Pinpoint the cell where the given text exists, returning its (x, y) midpoint coordinate. 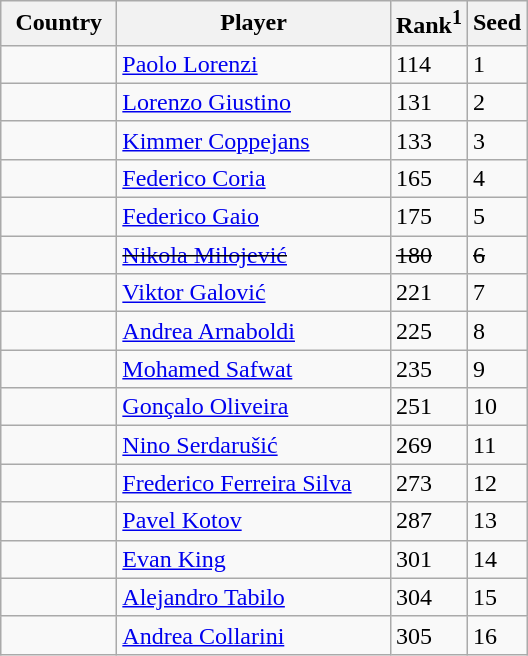
12 (496, 483)
Lorenzo Giustino (254, 102)
131 (428, 102)
Mohamed Safwat (254, 369)
Player (254, 24)
Federico Gaio (254, 217)
225 (428, 331)
133 (428, 140)
221 (428, 293)
4 (496, 178)
Country (59, 24)
Andrea Arnaboldi (254, 331)
Evan King (254, 559)
180 (428, 255)
13 (496, 521)
16 (496, 635)
Nikola Milojević (254, 255)
Andrea Collarini (254, 635)
8 (496, 331)
Frederico Ferreira Silva (254, 483)
Pavel Kotov (254, 521)
Paolo Lorenzi (254, 64)
11 (496, 445)
Seed (496, 24)
Rank1 (428, 24)
1 (496, 64)
304 (428, 597)
305 (428, 635)
Nino Serdarušić (254, 445)
6 (496, 255)
15 (496, 597)
114 (428, 64)
2 (496, 102)
301 (428, 559)
Alejandro Tabilo (254, 597)
Gonçalo Oliveira (254, 407)
9 (496, 369)
235 (428, 369)
Federico Coria (254, 178)
5 (496, 217)
251 (428, 407)
3 (496, 140)
10 (496, 407)
287 (428, 521)
273 (428, 483)
Kimmer Coppejans (254, 140)
7 (496, 293)
Viktor Galović (254, 293)
165 (428, 178)
175 (428, 217)
14 (496, 559)
269 (428, 445)
